Identify which cell holds the provided text, then report its (X, Y) central coordinate. 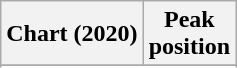
Peakposition (189, 34)
Chart (2020) (72, 34)
